Scan for the cell matching the given text and deliver its [X, Y] coordinate at center. 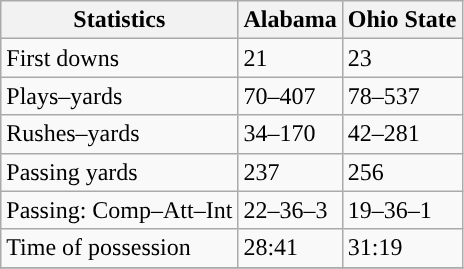
First downs [120, 58]
19–36–1 [402, 210]
Rushes–yards [120, 134]
42–281 [402, 134]
31:19 [402, 248]
23 [402, 58]
78–537 [402, 96]
Ohio State [402, 20]
Statistics [120, 20]
22–36–3 [290, 210]
256 [402, 172]
28:41 [290, 248]
Time of possession [120, 248]
21 [290, 58]
34–170 [290, 134]
70–407 [290, 96]
Plays–yards [120, 96]
Passing: Comp–Att–Int [120, 210]
Passing yards [120, 172]
Alabama [290, 20]
237 [290, 172]
